Determine the (x, y) coordinate at the center of the cell enclosing the given text.  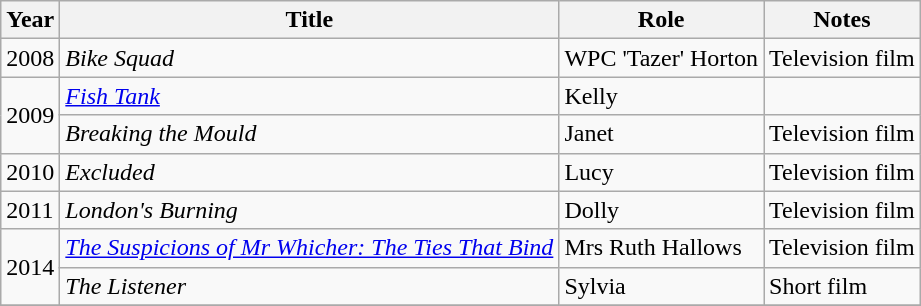
Mrs Ruth Hallows (662, 248)
The Listener (310, 286)
Dolly (662, 210)
Fish Tank (310, 96)
WPC 'Tazer' Horton (662, 58)
Year (30, 20)
Breaking the Mould (310, 134)
2008 (30, 58)
Janet (662, 134)
London's Burning (310, 210)
Lucy (662, 172)
2009 (30, 115)
2011 (30, 210)
Kelly (662, 96)
Title (310, 20)
2010 (30, 172)
Bike Squad (310, 58)
The Suspicions of Mr Whicher: The Ties That Bind (310, 248)
Role (662, 20)
Notes (842, 20)
Excluded (310, 172)
2014 (30, 267)
Sylvia (662, 286)
Short film (842, 286)
